Determine the (x, y) coordinate at the center of the cell enclosing the given text.  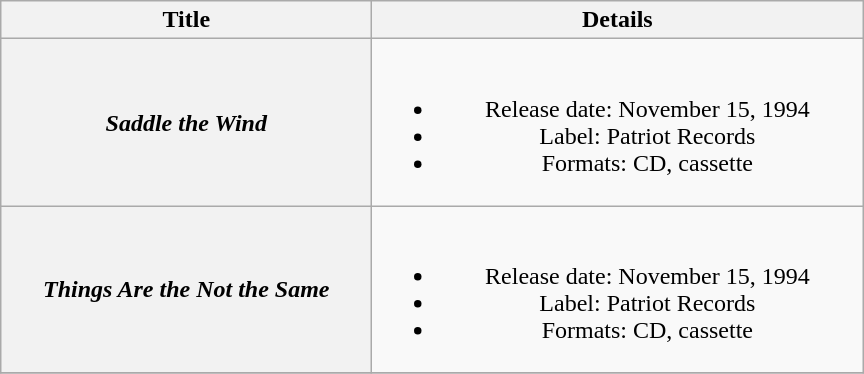
Things Are the Not the Same (186, 290)
Title (186, 20)
Details (618, 20)
Saddle the Wind (186, 122)
